Determine the (x, y) coordinate at the center of the cell enclosing the given text.  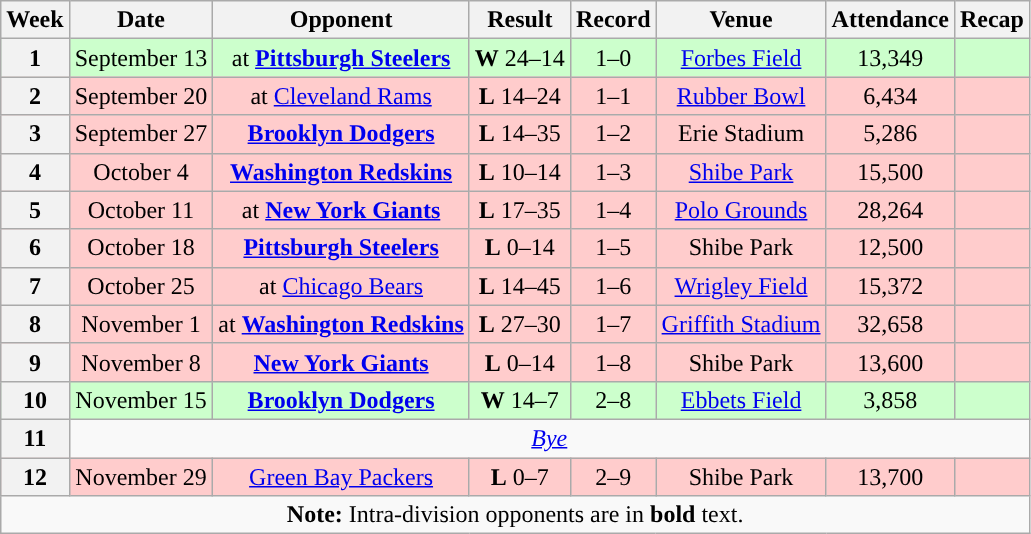
September 27 (141, 134)
Pittsburgh Steelers (341, 248)
at Washington Redskins (341, 324)
5,286 (890, 134)
Washington Redskins (341, 172)
3 (35, 134)
November 15 (141, 400)
Green Bay Packers (341, 477)
Week (35, 20)
1–4 (613, 210)
4 (35, 172)
L 27–30 (520, 324)
6,434 (890, 96)
L 14–24 (520, 96)
12,500 (890, 248)
at Cleveland Rams (341, 96)
New York Giants (341, 362)
Forbes Field (741, 58)
1–0 (613, 58)
Ebbets Field (741, 400)
28,264 (890, 210)
L 10–14 (520, 172)
Opponent (341, 20)
5 (35, 210)
L 14–45 (520, 286)
13,700 (890, 477)
Attendance (890, 20)
1–1 (613, 96)
Venue (741, 20)
15,500 (890, 172)
Result (520, 20)
Recap (992, 20)
Note: Intra-division opponents are in bold text. (516, 515)
1–8 (613, 362)
at New York Giants (341, 210)
L 17–35 (520, 210)
1–5 (613, 248)
October 25 (141, 286)
15,372 (890, 286)
L 14–35 (520, 134)
Date (141, 20)
6 (35, 248)
October 4 (141, 172)
10 (35, 400)
W 14–7 (520, 400)
Polo Grounds (741, 210)
November 29 (141, 477)
L 0–7 (520, 477)
Record (613, 20)
13,349 (890, 58)
Bye (549, 438)
2–8 (613, 400)
Wrigley Field (741, 286)
Griffith Stadium (741, 324)
November 8 (141, 362)
September 20 (141, 96)
W 24–14 (520, 58)
9 (35, 362)
12 (35, 477)
1–3 (613, 172)
32,658 (890, 324)
1–7 (613, 324)
1 (35, 58)
at Chicago Bears (341, 286)
October 11 (141, 210)
3,858 (890, 400)
November 1 (141, 324)
1–2 (613, 134)
1–6 (613, 286)
8 (35, 324)
at Pittsburgh Steelers (341, 58)
2–9 (613, 477)
October 18 (141, 248)
7 (35, 286)
September 13 (141, 58)
Erie Stadium (741, 134)
Rubber Bowl (741, 96)
13,600 (890, 362)
2 (35, 96)
11 (35, 438)
